Find where the given text appears and provide that cell's center as [x, y] coordinate. 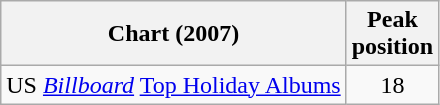
18 [392, 85]
Peakposition [392, 34]
Chart (2007) [174, 34]
US Billboard Top Holiday Albums [174, 85]
